Provide the (x, y) coordinate of the cell's center where the given text is located.  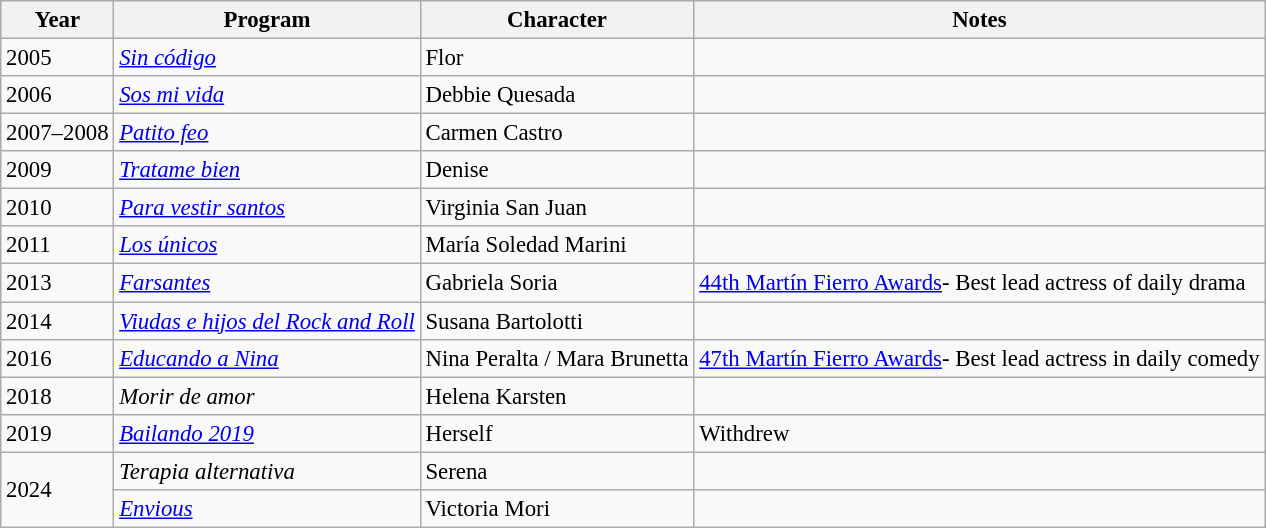
Helena Karsten (557, 396)
Debbie Quesada (557, 95)
Patito feo (267, 133)
2011 (58, 245)
Terapia alternativa (267, 471)
María Soledad Marini (557, 245)
2005 (58, 58)
Para vestir santos (267, 208)
Sin código (267, 58)
2013 (58, 283)
Viudas e hijos del Rock and Roll (267, 321)
Gabriela Soria (557, 283)
Program (267, 20)
Farsantes (267, 283)
2009 (58, 170)
Educando a Nina (267, 358)
2016 (58, 358)
Nina Peralta / Mara Brunetta (557, 358)
Los únicos (267, 245)
Sos mi vida (267, 95)
44th Martín Fierro Awards- Best lead actress of daily drama (980, 283)
Year (58, 20)
Virginia San Juan (557, 208)
Withdrew (980, 433)
Herself (557, 433)
Susana Bartolotti (557, 321)
2014 (58, 321)
Denise (557, 170)
Victoria Mori (557, 509)
2007–2008 (58, 133)
2010 (58, 208)
Envious (267, 509)
Serena (557, 471)
Bailando 2019 (267, 433)
47th Martín Fierro Awards- Best lead actress in daily comedy (980, 358)
Morir de amor (267, 396)
2024 (58, 490)
Flor (557, 58)
Tratame bien (267, 170)
Carmen Castro (557, 133)
2018 (58, 396)
2006 (58, 95)
2019 (58, 433)
Notes (980, 20)
Character (557, 20)
